Return the (X, Y) coordinate for the center point of the cell that contains the specified text.  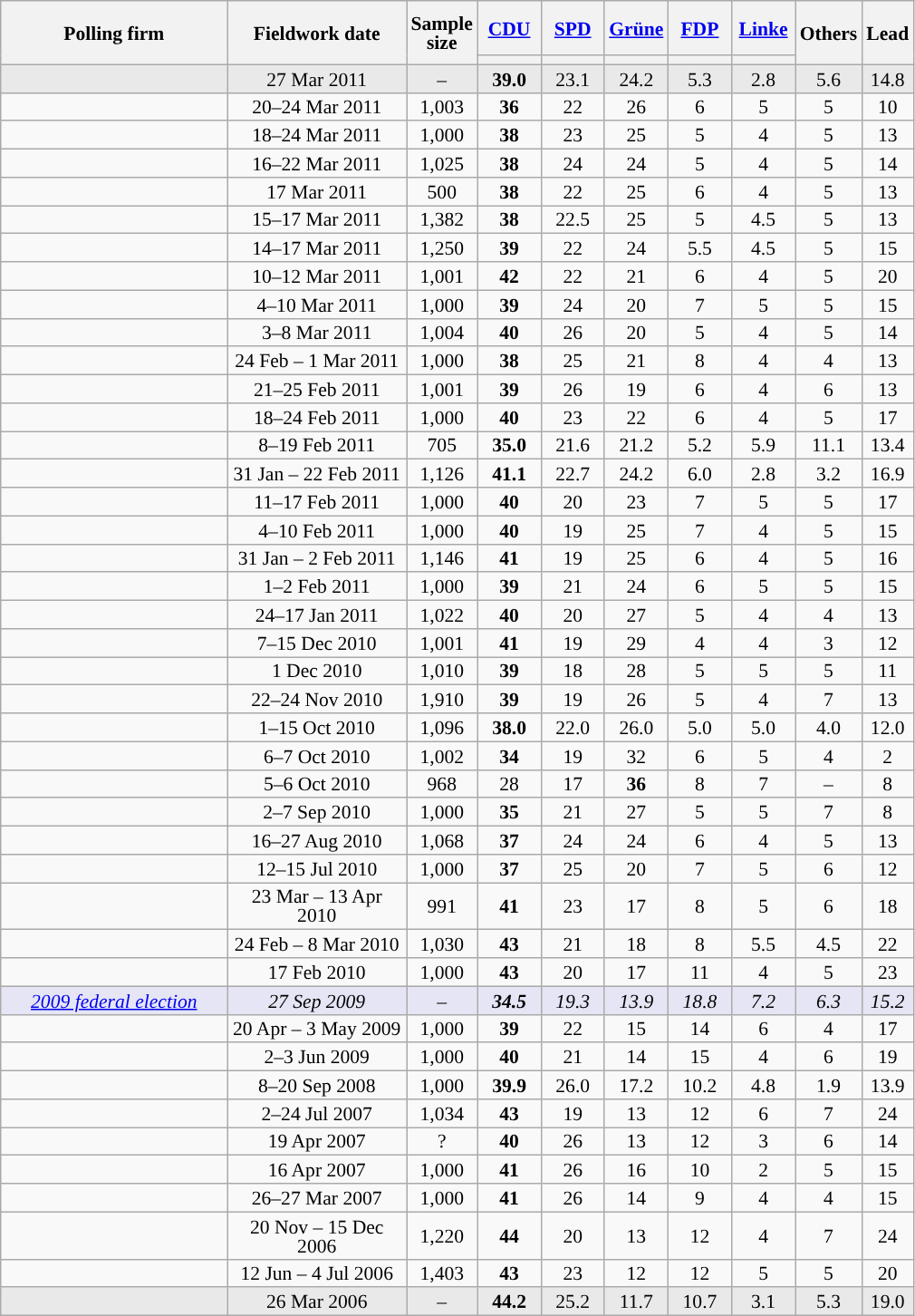
Polling firm (114, 33)
18–24 Mar 2011 (317, 136)
26–27 Mar 2007 (317, 1198)
13.4 (888, 446)
39.0 (509, 78)
8–19 Feb 2011 (317, 446)
42 (509, 276)
CDU (509, 28)
1,910 (441, 700)
1,025 (441, 163)
4–10 Feb 2011 (317, 529)
1,003 (441, 107)
1,002 (441, 756)
16–22 Mar 2011 (317, 163)
35 (509, 812)
34.5 (509, 1001)
2009 federal election (114, 1001)
17.2 (636, 1086)
6.3 (829, 1001)
SPD (573, 28)
15.2 (888, 1001)
20 Apr – 3 May 2009 (317, 1028)
18.8 (699, 1001)
1 Dec 2010 (317, 671)
23.1 (573, 78)
21–25 Feb 2011 (317, 390)
Others (829, 33)
4–10 Mar 2011 (317, 305)
16.9 (888, 473)
44.2 (509, 1301)
34 (509, 756)
35.0 (509, 446)
1,010 (441, 671)
11.7 (636, 1301)
3.2 (829, 473)
1,220 (441, 1235)
14.8 (888, 78)
31 Jan – 2 Feb 2011 (317, 558)
24–17 Jan 2011 (317, 614)
968 (441, 783)
19.0 (888, 1301)
Linke (763, 28)
2–24 Jul 2007 (317, 1113)
22.5 (573, 219)
1,096 (441, 727)
FDP (699, 28)
1,250 (441, 248)
44 (509, 1235)
1,034 (441, 1113)
7–15 Dec 2010 (317, 643)
1,146 (441, 558)
18–24 Feb 2011 (317, 417)
24 Feb – 1 Mar 2011 (317, 361)
991 (441, 906)
41.1 (509, 473)
705 (441, 446)
24 Feb – 8 Mar 2010 (317, 944)
9 (699, 1198)
22–24 Nov 2010 (317, 700)
7.2 (763, 1001)
10.2 (699, 1086)
8–20 Sep 2008 (317, 1086)
22.7 (573, 473)
Lead (888, 33)
16 Apr 2007 (317, 1169)
23 Mar – 13 Apr 2010 (317, 906)
6–7 Oct 2010 (317, 756)
1,022 (441, 614)
4.8 (763, 1086)
1,382 (441, 219)
1,004 (441, 332)
5.9 (763, 446)
15–17 Mar 2011 (317, 219)
5.6 (829, 78)
5.2 (699, 446)
2–3 Jun 2009 (317, 1057)
11–17 Feb 2011 (317, 502)
6.0 (699, 473)
12 Jun – 4 Jul 2006 (317, 1272)
12–15 Jul 2010 (317, 868)
1,068 (441, 841)
27 Sep 2009 (317, 1001)
39.9 (509, 1086)
1.9 (829, 1086)
Fieldwork date (317, 33)
17 Feb 2010 (317, 972)
1,126 (441, 473)
26 Mar 2006 (317, 1301)
14–17 Mar 2011 (317, 248)
Samplesize (441, 33)
19.3 (573, 1001)
4.0 (829, 727)
3.1 (763, 1301)
38.0 (509, 727)
20–24 Mar 2011 (317, 107)
16–27 Aug 2010 (317, 841)
5–6 Oct 2010 (317, 783)
20 Nov – 15 Dec 2006 (317, 1235)
11.1 (829, 446)
1–15 Oct 2010 (317, 727)
29 (636, 643)
17 Mar 2011 (317, 192)
10.7 (699, 1301)
21.6 (573, 446)
21.2 (636, 446)
3–8 Mar 2011 (317, 332)
500 (441, 192)
32 (636, 756)
10–12 Mar 2011 (317, 276)
31 Jan – 22 Feb 2011 (317, 473)
1–2 Feb 2011 (317, 587)
? (441, 1142)
1,403 (441, 1272)
2–7 Sep 2010 (317, 812)
19 Apr 2007 (317, 1142)
1,030 (441, 944)
Grüne (636, 28)
25.2 (573, 1301)
27 Mar 2011 (317, 78)
22.0 (573, 727)
12.0 (888, 727)
